Search for the cell housing the specified text and yield its (x, y) center coordinate. 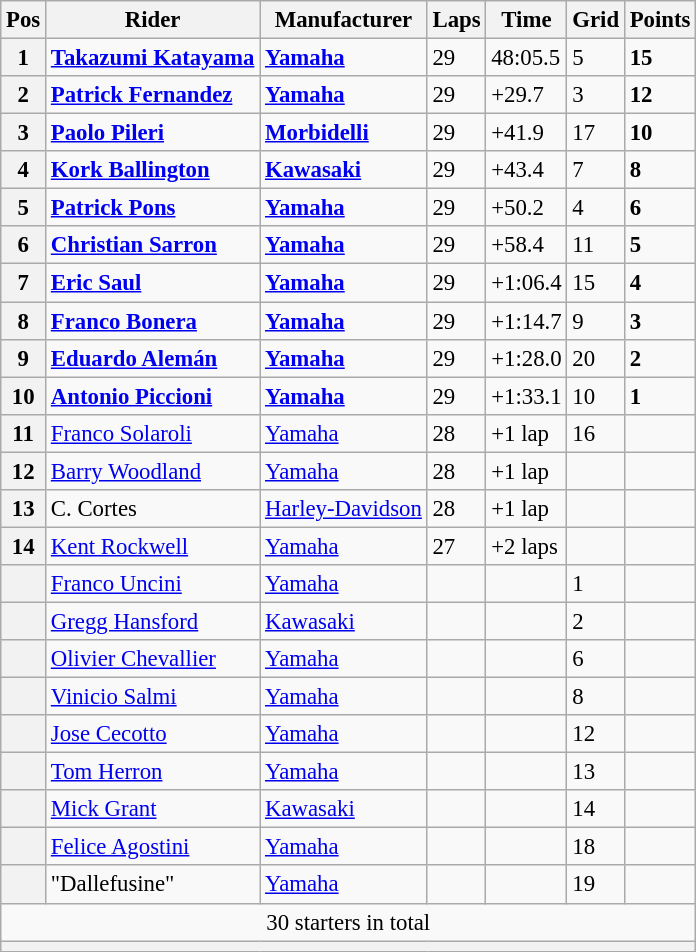
Manufacturer (344, 20)
Points (660, 20)
27 (456, 546)
Paolo Pileri (153, 133)
Morbidelli (344, 133)
Antonio Piccioni (153, 396)
+1:28.0 (526, 358)
Tom Herron (153, 772)
+1:14.7 (526, 321)
Time (526, 20)
+1:06.4 (526, 283)
Olivier Chevallier (153, 659)
Mick Grant (153, 809)
+41.9 (526, 133)
Gregg Hansford (153, 621)
Patrick Pons (153, 208)
30 starters in total (348, 922)
Laps (456, 20)
"Dallefusine" (153, 885)
Kent Rockwell (153, 546)
Franco Bonera (153, 321)
+2 laps (526, 546)
19 (596, 885)
+50.2 (526, 208)
Harley-Davidson (344, 509)
17 (596, 133)
Eric Saul (153, 283)
Franco Solaroli (153, 433)
Pos (24, 20)
Christian Sarron (153, 245)
16 (596, 433)
Patrick Fernandez (153, 95)
Grid (596, 20)
Kork Ballington (153, 170)
Rider (153, 20)
+43.4 (526, 170)
Jose Cecotto (153, 734)
48:05.5 (526, 58)
C. Cortes (153, 509)
Eduardo Alemán (153, 358)
Barry Woodland (153, 471)
20 (596, 358)
18 (596, 847)
Franco Uncini (153, 584)
Vinicio Salmi (153, 697)
Takazumi Katayama (153, 58)
+1:33.1 (526, 396)
+58.4 (526, 245)
+29.7 (526, 95)
Felice Agostini (153, 847)
